Return the [X, Y] coordinate for the center point of the cell that contains the specified text.  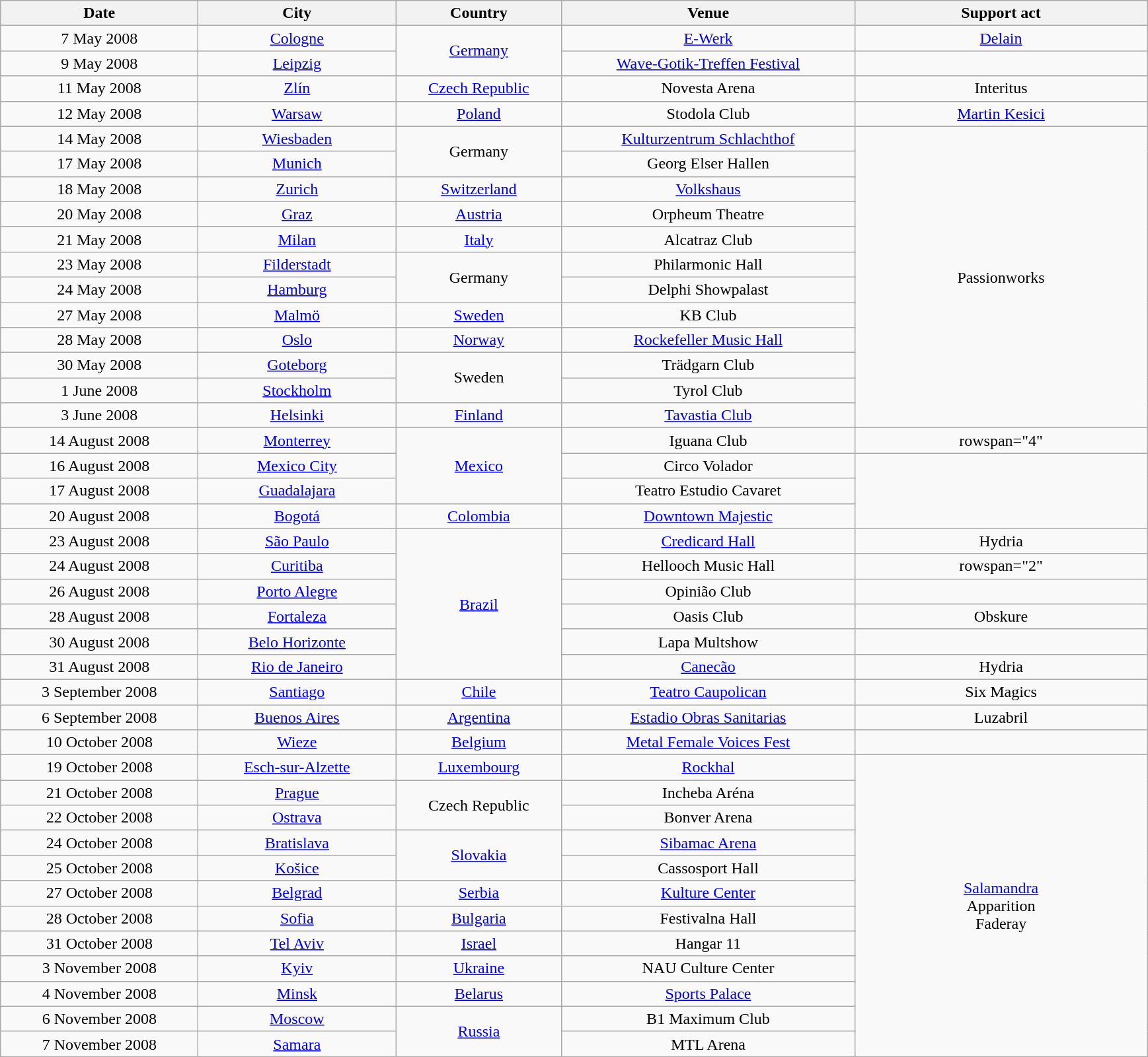
Luxembourg [478, 768]
Lapa Multshow [708, 641]
Ostrava [297, 818]
4 November 2008 [99, 994]
Interitus [1001, 89]
São Paulo [297, 541]
Porto Alegre [297, 591]
Zurich [297, 189]
Mexico City [297, 466]
21 October 2008 [99, 793]
Milan [297, 239]
Munich [297, 164]
Credicard Hall [708, 541]
Prague [297, 793]
Philarmonic Hall [708, 264]
Brazil [478, 604]
Esch-sur-Alzette [297, 768]
Belgium [478, 743]
Luzabril [1001, 717]
Support act [1001, 13]
Hellooch Music Hall [708, 566]
Tyrol Club [708, 390]
3 September 2008 [99, 692]
Filderstadt [297, 264]
Bulgaria [478, 918]
Hamburg [297, 289]
27 May 2008 [99, 315]
Guadalajara [297, 491]
Festivalna Hall [708, 918]
KB Club [708, 315]
Russia [478, 1031]
Rio de Janeiro [297, 667]
28 August 2008 [99, 616]
Orpheum Theatre [708, 214]
Downtown Majestic [708, 516]
Bonver Arena [708, 818]
20 May 2008 [99, 214]
Norway [478, 340]
30 August 2008 [99, 641]
Israel [478, 943]
16 August 2008 [99, 466]
Tel Aviv [297, 943]
Incheba Aréna [708, 793]
Canecão [708, 667]
Metal Female Voices Fest [708, 743]
Mexico [478, 466]
Hangar 11 [708, 943]
Kulturzentrum Schlachthof [708, 139]
Colombia [478, 516]
10 October 2008 [99, 743]
Moscow [297, 1019]
25 October 2008 [99, 868]
Fortaleza [297, 616]
B1 Maximum Club [708, 1019]
Slovakia [478, 856]
Wieze [297, 743]
21 May 2008 [99, 239]
28 May 2008 [99, 340]
Volkshaus [708, 189]
Sibamac Arena [708, 843]
Opinião Club [708, 591]
Circo Volador [708, 466]
SalamandraApparitionFaderay [1001, 906]
11 May 2008 [99, 89]
23 May 2008 [99, 264]
City [297, 13]
Trädgarn Club [708, 365]
Cassosport Hall [708, 868]
Curitiba [297, 566]
Teatro Caupolican [708, 692]
Santiago [297, 692]
Poland [478, 114]
Iguana Club [708, 441]
12 May 2008 [99, 114]
31 October 2008 [99, 943]
17 May 2008 [99, 164]
Novesta Arena [708, 89]
Venue [708, 13]
Košice [297, 868]
Alcatraz Club [708, 239]
Minsk [297, 994]
7 November 2008 [99, 1044]
1 June 2008 [99, 390]
Wave-Gotik-Treffen Festival [708, 63]
rowspan="2" [1001, 566]
24 May 2008 [99, 289]
24 August 2008 [99, 566]
30 May 2008 [99, 365]
Stockholm [297, 390]
Belo Horizonte [297, 641]
Georg Elser Hallen [708, 164]
Passionworks [1001, 277]
9 May 2008 [99, 63]
Teatro Estudio Cavaret [708, 491]
Zlín [297, 89]
Malmö [297, 315]
Samara [297, 1044]
Six Magics [1001, 692]
Austria [478, 214]
31 August 2008 [99, 667]
Graz [297, 214]
3 November 2008 [99, 968]
Martin Kesici [1001, 114]
Date [99, 13]
Switzerland [478, 189]
6 November 2008 [99, 1019]
Monterrey [297, 441]
23 August 2008 [99, 541]
Sofia [297, 918]
Obskure [1001, 616]
Stodola Club [708, 114]
24 October 2008 [99, 843]
14 August 2008 [99, 441]
Helsinki [297, 416]
Finland [478, 416]
Kyiv [297, 968]
Warsaw [297, 114]
NAU Culture Center [708, 968]
Chile [478, 692]
Cologne [297, 38]
Belarus [478, 994]
Rockefeller Music Hall [708, 340]
3 June 2008 [99, 416]
19 October 2008 [99, 768]
Ukraine [478, 968]
Serbia [478, 893]
14 May 2008 [99, 139]
Wiesbaden [297, 139]
Bratislava [297, 843]
Goteborg [297, 365]
18 May 2008 [99, 189]
Kulture Center [708, 893]
20 August 2008 [99, 516]
6 September 2008 [99, 717]
Buenos Aires [297, 717]
E-Werk [708, 38]
27 October 2008 [99, 893]
Estadio Obras Sanitarias [708, 717]
MTL Arena [708, 1044]
26 August 2008 [99, 591]
Oasis Club [708, 616]
7 May 2008 [99, 38]
Bogotá [297, 516]
Oslo [297, 340]
Delain [1001, 38]
Sports Palace [708, 994]
Argentina [478, 717]
Delphi Showpalast [708, 289]
28 October 2008 [99, 918]
22 October 2008 [99, 818]
Country [478, 13]
Leipzig [297, 63]
Belgrad [297, 893]
Rockhal [708, 768]
17 August 2008 [99, 491]
Italy [478, 239]
rowspan="4" [1001, 441]
Tavastia Club [708, 416]
